For the text-containing cell, return its midpoint in (x, y) coordinate format. 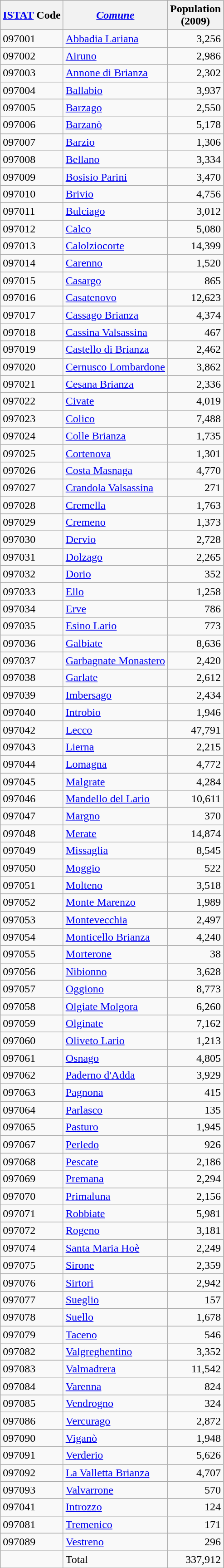
Santa Maria Hoè (115, 1248)
467 (196, 332)
Dolzago (115, 557)
5,626 (196, 1455)
097031 (32, 557)
097090 (32, 1438)
12,623 (196, 298)
1,258 (196, 592)
4,707 (196, 1473)
Taceno (115, 1334)
7,162 (196, 1023)
097010 (32, 194)
6,260 (196, 1006)
4,805 (196, 1058)
Cremeno (115, 523)
Bulciago (115, 211)
135 (196, 1110)
Costa Masnaga (115, 470)
097044 (32, 764)
097067 (32, 1144)
Valgreghentino (115, 1352)
Parlasco (115, 1110)
Tremenico (115, 1524)
3,628 (196, 971)
Sueglio (115, 1300)
097040 (32, 712)
097052 (32, 902)
3,518 (196, 885)
097060 (32, 1040)
Vestreno (115, 1542)
Pescate (115, 1162)
097062 (32, 1075)
Vercurago (115, 1421)
2,336 (196, 384)
Verderio (115, 1455)
097065 (32, 1127)
4,770 (196, 470)
2,186 (196, 1162)
786 (196, 609)
Introbio (115, 712)
Casargo (115, 281)
5,981 (196, 1213)
2,550 (196, 108)
2,872 (196, 1421)
097049 (32, 851)
097078 (32, 1317)
097089 (32, 1542)
097014 (32, 263)
1,945 (196, 1127)
097028 (32, 505)
097054 (32, 937)
Introzzo (115, 1507)
097086 (32, 1421)
097075 (32, 1265)
Civate (115, 401)
3,862 (196, 367)
1,763 (196, 505)
Population (2009) (196, 15)
097053 (32, 920)
415 (196, 1093)
097036 (32, 643)
097046 (32, 799)
Olgiate Molgora (115, 1006)
097045 (32, 781)
Missaglia (115, 851)
1,989 (196, 902)
Ello (115, 592)
2,156 (196, 1196)
097001 (32, 39)
3,012 (196, 211)
Cesana Brianza (115, 384)
097002 (32, 56)
097085 (32, 1404)
Esino Lario (115, 626)
Barzio (115, 142)
Varenna (115, 1386)
097025 (32, 453)
Valvarrone (115, 1490)
Monticello Brianza (115, 937)
Valmadrera (115, 1369)
Lecco (115, 730)
Malgrate (115, 781)
11,542 (196, 1369)
Vendrogno (115, 1404)
Abbadia Lariana (115, 39)
097070 (32, 1196)
097055 (32, 954)
Cortenova (115, 453)
4,374 (196, 315)
097009 (32, 177)
1,735 (196, 436)
Mandello del Lario (115, 799)
Monte Marenzo (115, 902)
097017 (32, 315)
097022 (32, 401)
2,434 (196, 695)
097093 (32, 1490)
2,986 (196, 56)
4,019 (196, 401)
097082 (32, 1352)
3,470 (196, 177)
Dervio (115, 540)
097077 (32, 1300)
Perledo (115, 1144)
8,773 (196, 989)
097061 (32, 1058)
Viganò (115, 1438)
097042 (32, 730)
097079 (32, 1334)
10,611 (196, 799)
1,946 (196, 712)
Morterone (115, 954)
097032 (32, 574)
2,294 (196, 1179)
Paderno d'Adda (115, 1075)
1,301 (196, 453)
3,352 (196, 1352)
Total (115, 1559)
097011 (32, 211)
Lierna (115, 747)
2,612 (196, 678)
296 (196, 1542)
Ballabio (115, 90)
38 (196, 954)
Robbiate (115, 1213)
097020 (32, 367)
Colle Brianza (115, 436)
Bosisio Parini (115, 177)
Annone di Brianza (115, 73)
Pagnona (115, 1093)
097024 (32, 436)
097033 (32, 592)
Sirtori (115, 1282)
Suello (115, 1317)
097012 (32, 228)
1,948 (196, 1438)
Brivio (115, 194)
Cassina Valsassina (115, 332)
097005 (32, 108)
Cernusco Lombardone (115, 367)
Airuno (115, 56)
097013 (32, 246)
3,937 (196, 90)
14,399 (196, 246)
097084 (32, 1386)
2,249 (196, 1248)
097026 (32, 470)
47,791 (196, 730)
926 (196, 1144)
171 (196, 1524)
Premana (115, 1179)
4,284 (196, 781)
7,488 (196, 419)
4,240 (196, 937)
097083 (32, 1369)
097064 (32, 1110)
097050 (32, 868)
773 (196, 626)
Oggiono (115, 989)
2,420 (196, 661)
2,359 (196, 1265)
Calolziocorte (115, 246)
097051 (32, 885)
8,545 (196, 851)
5,080 (196, 228)
4,756 (196, 194)
1,306 (196, 142)
8,636 (196, 643)
Sirone (115, 1265)
097027 (32, 488)
097015 (32, 281)
14,874 (196, 833)
097091 (32, 1455)
097034 (32, 609)
Erve (115, 609)
Castello di Brianza (115, 350)
097016 (32, 298)
097069 (32, 1179)
097048 (32, 833)
2,497 (196, 920)
Garbagnate Monastero (115, 661)
097081 (32, 1524)
097047 (32, 816)
2,265 (196, 557)
Cassago Brianza (115, 315)
Primaluna (115, 1196)
097068 (32, 1162)
Nibionno (115, 971)
Barzanò (115, 125)
Bellano (115, 159)
097029 (32, 523)
546 (196, 1334)
097018 (32, 332)
097007 (32, 142)
097043 (32, 747)
370 (196, 816)
2,462 (196, 350)
097072 (32, 1231)
097074 (32, 1248)
Carenno (115, 263)
Galbiate (115, 643)
352 (196, 574)
097092 (32, 1473)
3,181 (196, 1231)
097056 (32, 971)
Montevecchia (115, 920)
1,213 (196, 1040)
Moggio (115, 868)
2,215 (196, 747)
097058 (32, 1006)
337,912 (196, 1559)
324 (196, 1404)
2,302 (196, 73)
Barzago (115, 108)
2,728 (196, 540)
097035 (32, 626)
5,178 (196, 125)
Oliveto Lario (115, 1040)
ISTAT Code (32, 15)
Garlate (115, 678)
La Valletta Brianza (115, 1473)
1,678 (196, 1317)
Rogeno (115, 1231)
3,334 (196, 159)
Molteno (115, 885)
097059 (32, 1023)
Crandola Valsassina (115, 488)
Dorio (115, 574)
271 (196, 488)
Imbersago (115, 695)
097006 (32, 125)
097038 (32, 678)
Pasturo (115, 1127)
4,772 (196, 764)
522 (196, 868)
097039 (32, 695)
097063 (32, 1093)
1,373 (196, 523)
097023 (32, 419)
Margno (115, 816)
3,929 (196, 1075)
097019 (32, 350)
097071 (32, 1213)
Merate (115, 833)
570 (196, 1490)
097041 (32, 1507)
097008 (32, 159)
824 (196, 1386)
Olginate (115, 1023)
097030 (32, 540)
097003 (32, 73)
Colico (115, 419)
3,256 (196, 39)
1,520 (196, 263)
097076 (32, 1282)
Lomagna (115, 764)
Osnago (115, 1058)
Calco (115, 228)
Comune (115, 15)
2,942 (196, 1282)
157 (196, 1300)
097021 (32, 384)
865 (196, 281)
097037 (32, 661)
Casatenovo (115, 298)
097057 (32, 989)
124 (196, 1507)
097004 (32, 90)
Cremella (115, 505)
